Output the (X, Y) coordinate of the center of the cell containing the given text.  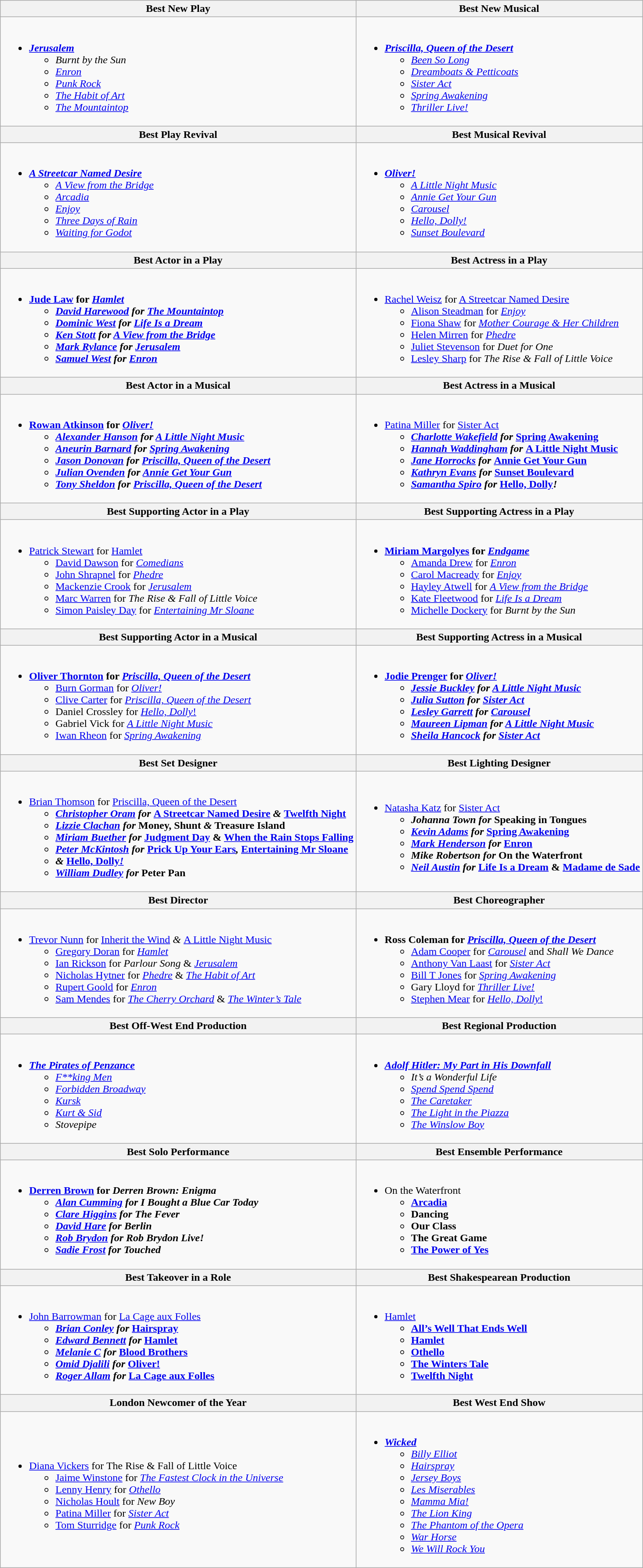
WickedBilly ElliotHairsprayJersey BoysLes MiserablesMamma Mia!The Lion KingThe Phantom of the OperaWar HorseWe Will Rock You (499, 1489)
HamletAll’s Well That Ends WellHamletOthelloThe Winters TaleTwelfth Night (499, 1340)
Best Choreographer (499, 900)
Best Director (178, 900)
Best Actress in a Play (499, 260)
Best Actor in a Play (178, 260)
Best Supporting Actress in a Play (499, 511)
Best Takeover in a Role (178, 1277)
A Streetcar Named DesireA View from the BridgeArcadiaEnjoyThree Days of RainWaiting for Godot (178, 197)
Best Ensemble Performance (499, 1152)
Best Shakespearean Production (499, 1277)
Best Play Revival (178, 134)
Best Supporting Actress in a Musical (499, 637)
Best Off-West End Production (178, 1026)
The Pirates of PenzanceF**king MenForbidden BroadwayKurskKurt & SidStovepipe (178, 1089)
Best West End Show (499, 1403)
JerusalemBurnt by the SunEnronPunk RockThe Habit of ArtThe Mountaintop (178, 72)
Best Regional Production (499, 1026)
London Newcomer of the Year (178, 1403)
Best Supporting Actor in a Play (178, 511)
Best Actor in a Musical (178, 386)
Oliver!A Little Night MusicAnnie Get Your GunCarouselHello, Dolly!Sunset Boulevard (499, 197)
Best Set Designer (178, 763)
Best Solo Performance (178, 1152)
Best Supporting Actor in a Musical (178, 637)
Priscilla, Queen of the DesertBeen So LongDreamboats & PetticoatsSister ActSpring AwakeningThriller Live! (499, 72)
Adolf Hitler: My Part in His DownfallIt’s a Wonderful LifeSpend Spend SpendThe CaretakerThe Light in the PiazzaThe Winslow Boy (499, 1089)
Best New Musical (499, 9)
Best Actress in a Musical (499, 386)
Best Lighting Designer (499, 763)
On the WaterfrontArcadiaDancingOur ClassThe Great GameThe Power of Yes (499, 1214)
Best New Play (178, 9)
Best Musical Revival (499, 134)
